Pinpoint the cell where the given text exists, returning its (X, Y) midpoint coordinate. 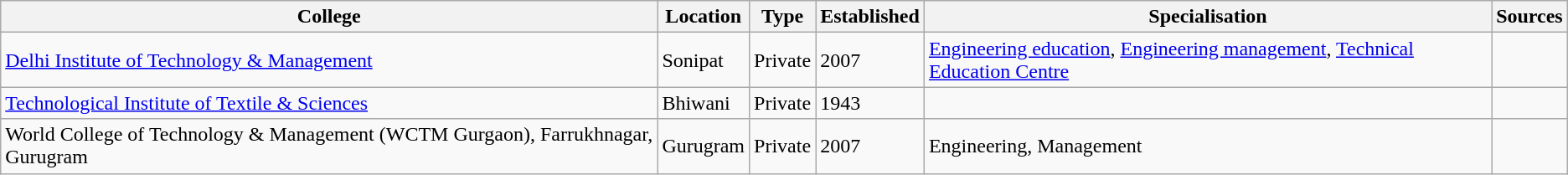
Bhiwani (704, 103)
Delhi Institute of Technology & Management (329, 60)
Specialisation (1208, 17)
Sonipat (704, 60)
Engineering education, Engineering management, Technical Education Centre (1208, 60)
Sources (1529, 17)
College (329, 17)
Technological Institute of Textile & Sciences (329, 103)
Gurugram (704, 146)
Location (704, 17)
Engineering, Management (1208, 146)
Established (870, 17)
World College of Technology & Management (WCTM Gurgaon), Farrukhnagar, Gurugram (329, 146)
1943 (870, 103)
Type (782, 17)
